Capture the cell that displays the provided text and extract its [x, y] central coordinate. 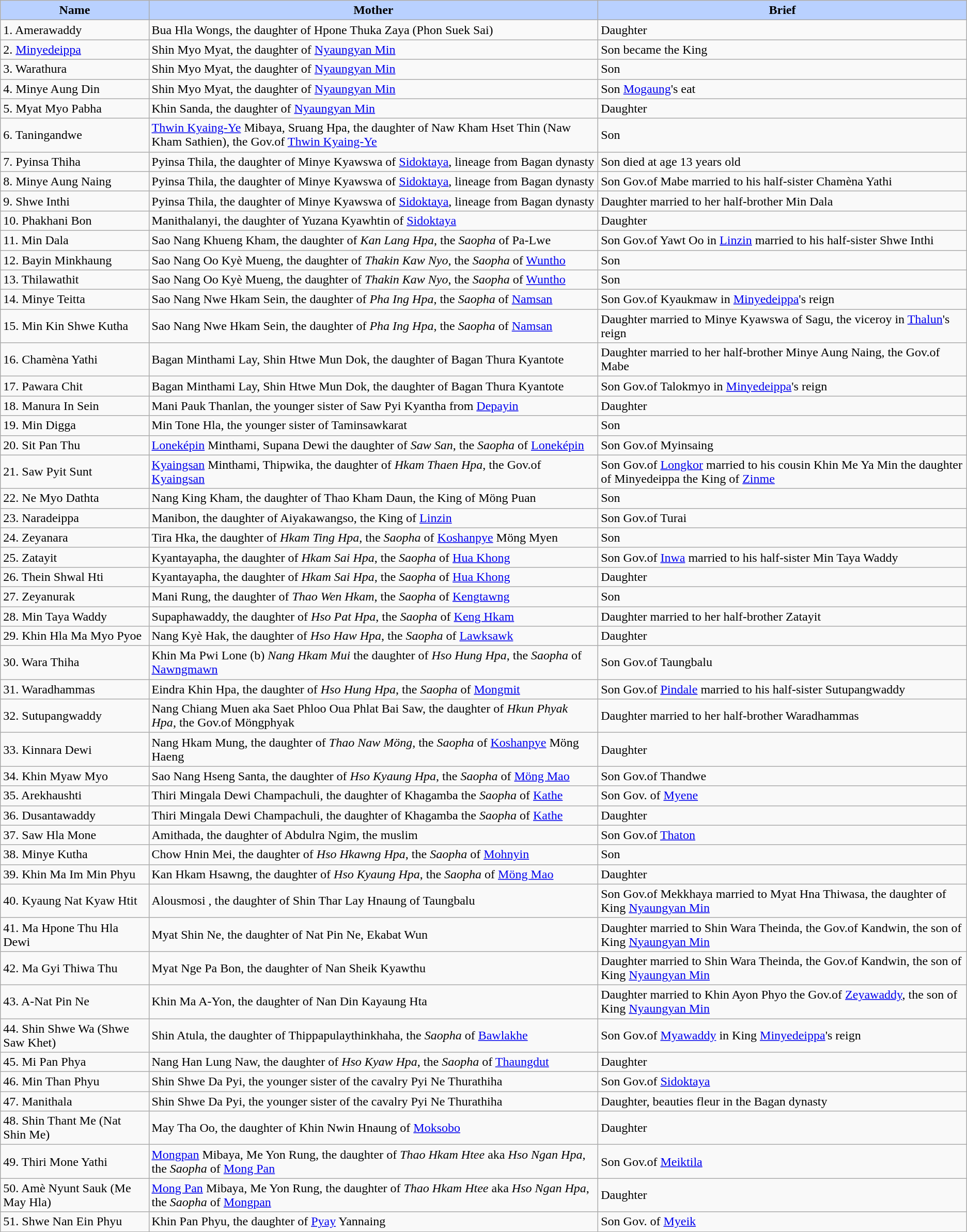
Manibon, the daughter of Aiyakawangso, the King of Linzin [373, 518]
Bua Hla Wongs, the daughter of Hpone Thuka Zaya (Phon Suek Sai) [373, 30]
46. Min Than Phyu [74, 1082]
22. Ne Myo Dathta [74, 498]
12. Bayin Minkhaung [74, 260]
Son died at age 13 years old [783, 162]
Daughter married to Minye Kyawswa of Sagu, the viceroy in Thalun's reign [783, 326]
51. Shwe Nan Ein Phyu [74, 1222]
Son Gov.of Myawaddy in King Minyedeippa's reign [783, 1035]
Khin Ma A-Yon, the daughter of Nan Din Kayaung Hta [373, 1002]
Khin Sanda, the daughter of Nyaungyan Min [373, 108]
Son Gov.of Thandwe [783, 776]
1. Amerawaddy [74, 30]
23. Naradeippa [74, 518]
2. Minyedeippa [74, 50]
Sao Nang Hseng Santa, the daughter of Hso Kyaung Hpa, the Saopha of Möng Mao [373, 776]
Son Gov.of Longkor married to his cousin Khin Me Ya Min the daughter of Minyedeippa the King of Zinme [783, 472]
30. Wara Thiha [74, 663]
Son Gov.of Mekkhaya married to Myat Hna Thiwasa, the daughter of King Nyaungyan Min [783, 901]
Son Gov.of Thaton [783, 835]
Supaphawaddy, the daughter of Hso Pat Hpa, the Saopha of Keng Hkam [373, 616]
10. Phakhani Bon [74, 220]
38. Minye Kutha [74, 855]
7. Pyinsa Thiha [74, 162]
24. Zeyanara [74, 538]
Min Tone Hla, the younger sister of Taminsawkarat [373, 425]
May Tha Oo, the daughter of Khin Nwin Hnaung of Moksobo [373, 1128]
Son Gov.of Mabe married to his half-sister Chamèna Yathi [783, 181]
33. Kinnara Dewi [74, 750]
Daughter married to Khin Ayon Phyo the Gov.of Zeyawaddy, the son of King Nyaungyan Min [783, 1002]
Amithada, the daughter of Abdulra Ngim, the muslim [373, 835]
36. Dusantawaddy [74, 815]
39. Khin Ma Im Min Phyu [74, 874]
Son Gov. of Myeik [783, 1222]
21. Saw Pyit Sunt [74, 472]
Khin Pan Phyu, the daughter of Pyay Yannaing [373, 1222]
Kan Hkam Hsawng, the daughter of Hso Kyaung Hpa, the Saopha of Möng Mao [373, 874]
Son Mogaung's eat [783, 89]
Mongpan Mibaya, Me Yon Rung, the daughter of Thao Hkam Htee aka Hso Ngan Hpa, the Saopha of Mong Pan [373, 1162]
4. Minye Aung Din [74, 89]
Manithalanyi, the daughter of Yuzana Kyawhtin of Sidoktaya [373, 220]
Son Gov.of Pindale married to his half-sister Sutupangwaddy [783, 689]
45. Mi Pan Phya [74, 1062]
Son Gov.of Meiktila [783, 1162]
Son Gov.of Taungbalu [783, 663]
34. Khin Myaw Myo [74, 776]
Brief [783, 10]
Daughter married to her half-brother Minye Aung Naing, the Gov.of Mabe [783, 359]
Shin Atula, the daughter of Thippapulaythinkhaha, the Saopha of Bawlakhe [373, 1035]
Daughter married to her half-brother Waradhammas [783, 716]
6. Taningandwe [74, 135]
3. Warathura [74, 69]
32. Sutupangwaddy [74, 716]
18. Manura In Sein [74, 406]
50. Amè Nyunt Sauk (Me May Hla) [74, 1195]
Tira Hka, the daughter of Hkam Ting Hpa, the Saopha of Koshanpye Möng Myen [373, 538]
28. Min Taya Waddy [74, 616]
42. Ma Gyi Thiwa Thu [74, 968]
Sao Nang Khueng Kham, the daughter of Kan Lang Hpa, the Saopha of Pa-Lwe [373, 240]
Thwin Kyaing-Ye Mibaya, Sruang Hpa, the daughter of Naw Kham Hset Thin (Naw Kham Sathien), the Gov.of Thwin Kyaing-Ye [373, 135]
8. Minye Aung Naing [74, 181]
25. Zatayit [74, 557]
37. Saw Hla Mone [74, 835]
Nang Han Lung Naw, the daughter of Hso Kyaw Hpa, the Saopha of Thaungdut [373, 1062]
Nang King Kham, the daughter of Thao Kham Daun, the King of Möng Puan [373, 498]
Mong Pan Mibaya, Me Yon Rung, the daughter of Thao Hkam Htee aka Hso Ngan Hpa, the Saopha of Mongpan [373, 1195]
49. Thiri Mone Yathi [74, 1162]
Chow Hnin Mei, the daughter of Hso Hkawng Hpa, the Saopha of Mohnyin [373, 855]
Son became the King [783, 50]
Son Gov.of Yawt Oo in Linzin married to his half-sister Shwe Inthi [783, 240]
Daughter married to her half-brother Zatayit [783, 616]
43. A-Nat Pin Ne [74, 1002]
11. Min Dala [74, 240]
Mani Pauk Thanlan, the younger sister of Saw Pyi Kyantha from Depayin [373, 406]
5. Myat Myo Pabha [74, 108]
27. Zeyanurak [74, 596]
Son Gov.of Sidoktaya [783, 1082]
47. Manithala [74, 1101]
Khin Ma Pwi Lone (b) Nang Hkam Mui the daughter of Hso Hung Hpa, the Saopha of Nawngmawn [373, 663]
35. Arekhaushti [74, 796]
40. Kyaung Nat Kyaw Htit [74, 901]
Son Gov.of Inwa married to his half-sister Min Taya Waddy [783, 557]
15. Min Kin Shwe Kutha [74, 326]
Mother [373, 10]
Kyaingsan Minthami, Thipwika, the daughter of Hkam Thaen Hpa, the Gov.of Kyaingsan [373, 472]
29. Khin Hla Ma Myo Pyoe [74, 636]
Nang Hkam Mung, the daughter of Thao Naw Möng, the Saopha of Koshanpye Möng Haeng [373, 750]
Son Gov.of Turai [783, 518]
17. Pawara Chit [74, 386]
16. Chamèna Yathi [74, 359]
Son Gov. of Myene [783, 796]
Nang Chiang Muen aka Saet Phloo Oua Phlat Bai Saw, the daughter of Hkun Phyak Hpa, the Gov.of Möngphyak [373, 716]
Eindra Khin Hpa, the daughter of Hso Hung Hpa, the Saopha of Mongmit [373, 689]
9. Shwe Inthi [74, 201]
31. Waradhammas [74, 689]
Daughter, beauties fleur in the Bagan dynasty [783, 1101]
Son Gov.of Kyaukmaw in Minyedeippa's reign [783, 299]
Myat Nge Pa Bon, the daughter of Nan Sheik Kyawthu [373, 968]
20. Sit Pan Thu [74, 445]
Son Gov.of Talokmyo in Minyedeippa's reign [783, 386]
19. Min Digga [74, 425]
41. Ma Hpone Thu Hla Dewi [74, 935]
Name [74, 10]
14. Minye Teitta [74, 299]
13. Thilawathit [74, 280]
26. Thein Shwal Hti [74, 577]
Son Gov.of Myinsaing [783, 445]
44. Shin Shwe Wa (Shwe Saw Khet) [74, 1035]
Alousmosi , the daughter of Shin Thar Lay Hnaung of Taungbalu [373, 901]
Daughter married to her half-brother Min Dala [783, 201]
Nang Kyè Hak, the daughter of Hso Haw Hpa, the Saopha of Lawksawk [373, 636]
48. Shin Thant Me (Nat Shin Me) [74, 1128]
Myat Shin Ne, the daughter of Nat Pin Ne, Ekabat Wun [373, 935]
Mani Rung, the daughter of Thao Wen Hkam, the Saopha of Kengtawng [373, 596]
Loneképin Minthami, Supana Dewi the daughter of Saw San, the Saopha of Loneképin [373, 445]
